Return the [X, Y] coordinate for the center point of the cell that contains the specified text.  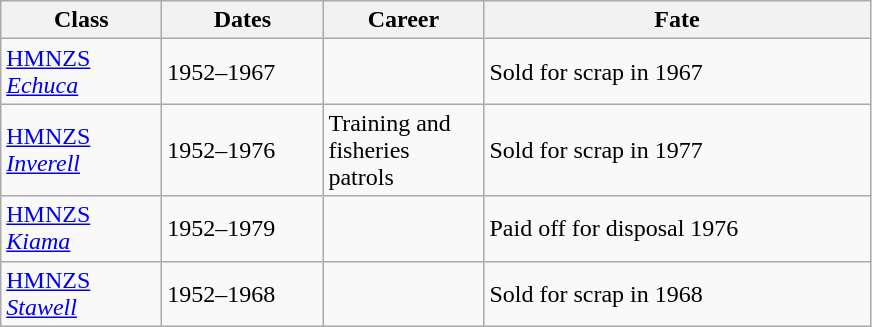
Career [404, 20]
1952–1976 [242, 150]
HMNZS Stawell [82, 294]
HMNZS Inverell [82, 150]
Class [82, 20]
1952–1979 [242, 228]
Sold for scrap in 1977 [677, 150]
1952–1968 [242, 294]
1952–1967 [242, 72]
HMNZS Kiama [82, 228]
Sold for scrap in 1968 [677, 294]
Paid off for disposal 1976 [677, 228]
Training and fisheries patrols [404, 150]
Dates [242, 20]
HMNZS Echuca [82, 72]
Sold for scrap in 1967 [677, 72]
Fate [677, 20]
